Search for the cell housing the specified text and yield its [X, Y] center coordinate. 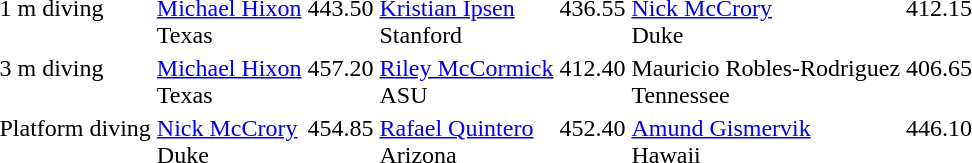
Riley McCormick ASU [466, 82]
412.40 [592, 82]
457.20 [340, 82]
Mauricio Robles-Rodriguez Tennessee [766, 82]
Michael Hixon Texas [229, 82]
